Determine the [X, Y] coordinate at the center of the cell enclosing the given text.  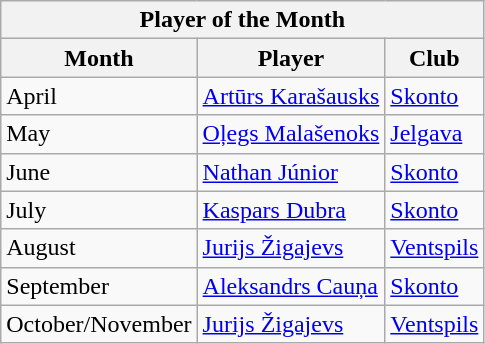
Nathan Júnior [291, 172]
Jelgava [434, 134]
Kaspars Dubra [291, 210]
Artūrs Karašausks [291, 96]
Aleksandrs Cauņa [291, 286]
May [99, 134]
Club [434, 58]
April [99, 96]
Oļegs Malašenoks [291, 134]
August [99, 248]
July [99, 210]
October/November [99, 324]
June [99, 172]
September [99, 286]
Month [99, 58]
Player [291, 58]
Player of the Month [242, 20]
